Scan for the cell matching the given text and deliver its (x, y) coordinate at center. 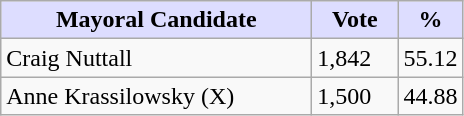
1,500 (355, 96)
% (430, 20)
44.88 (430, 96)
Anne Krassilowsky (X) (156, 96)
55.12 (430, 58)
Craig Nuttall (156, 58)
1,842 (355, 58)
Mayoral Candidate (156, 20)
Vote (355, 20)
